Extract the [x, y] coordinate from the center of the cell holding the provided text.  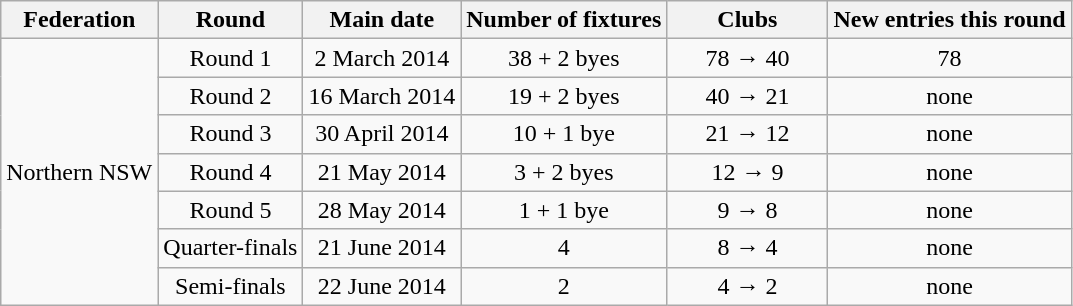
10 + 1 bye [564, 134]
21 May 2014 [382, 172]
Semi-finals [230, 286]
New entries this round [950, 20]
28 May 2014 [382, 210]
4 → 2 [748, 286]
78 → 40 [748, 58]
Clubs [748, 20]
Number of fixtures [564, 20]
16 March 2014 [382, 96]
Round 1 [230, 58]
21 → 12 [748, 134]
Federation [80, 20]
Round [230, 20]
30 April 2014 [382, 134]
19 + 2 byes [564, 96]
40 → 21 [748, 96]
4 [564, 248]
21 June 2014 [382, 248]
2 [564, 286]
Northern NSW [80, 172]
Quarter-finals [230, 248]
22 June 2014 [382, 286]
78 [950, 58]
3 + 2 byes [564, 172]
12 → 9 [748, 172]
Round 2 [230, 96]
1 + 1 bye [564, 210]
Round 4 [230, 172]
Round 3 [230, 134]
9 → 8 [748, 210]
Round 5 [230, 210]
2 March 2014 [382, 58]
Main date [382, 20]
8 → 4 [748, 248]
38 + 2 byes [564, 58]
